Locate the cell with the specified text and output its [x, y] center coordinate. 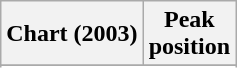
Peakposition [189, 34]
Chart (2003) [72, 34]
